Output the (x, y) coordinate of the center of the cell containing the given text.  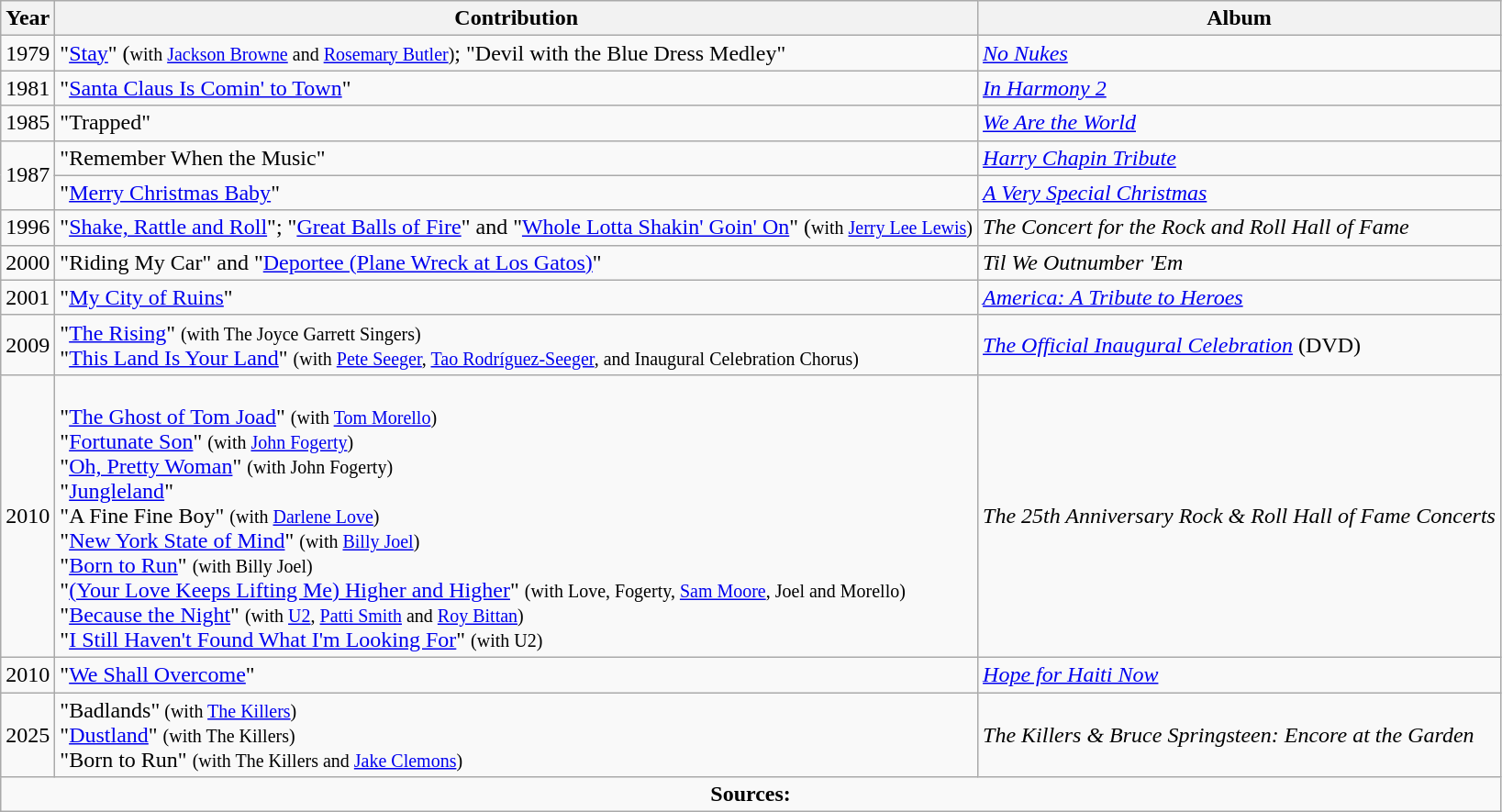
The Official Inaugural Celebration (DVD) (1240, 345)
2009 (28, 345)
Album (1240, 18)
2000 (28, 262)
1996 (28, 228)
"Remember When the Music" (517, 158)
"Riding My Car" and "Deportee (Plane Wreck at Los Gatos)" (517, 262)
1979 (28, 53)
"Stay" (with Jackson Browne and Rosemary Butler); "Devil with the Blue Dress Medley" (517, 53)
"The Rising" (with The Joyce Garrett Singers)"This Land Is Your Land" (with Pete Seeger, Tao Rodríguez-Seeger, and Inaugural Celebration Chorus) (517, 345)
"Trapped" (517, 123)
1987 (28, 175)
The Concert for the Rock and Roll Hall of Fame (1240, 228)
"Santa Claus Is Comin' to Town" (517, 88)
Hope for Haiti Now (1240, 674)
The Killers & Bruce Springsteen: Encore at the Garden (1240, 734)
2025 (28, 734)
"Badlands" (with The Killers) "Dustland" (with The Killers) "Born to Run" (with The Killers and Jake Clemons) (517, 734)
1981 (28, 88)
Sources: (751, 795)
A Very Special Christmas (1240, 193)
"Shake, Rattle and Roll"; "Great Balls of Fire" and "Whole Lotta Shakin' Goin' On" (with Jerry Lee Lewis) (517, 228)
"Merry Christmas Baby" (517, 193)
2001 (28, 297)
"My City of Ruins" (517, 297)
"We Shall Overcome" (517, 674)
We Are the World (1240, 123)
1985 (28, 123)
Til We Outnumber 'Em (1240, 262)
Contribution (517, 18)
In Harmony 2 (1240, 88)
No Nukes (1240, 53)
America: A Tribute to Heroes (1240, 297)
The 25th Anniversary Rock & Roll Hall of Fame Concerts (1240, 516)
Harry Chapin Tribute (1240, 158)
Year (28, 18)
